Scan for the cell matching the given text and deliver its (x, y) coordinate at center. 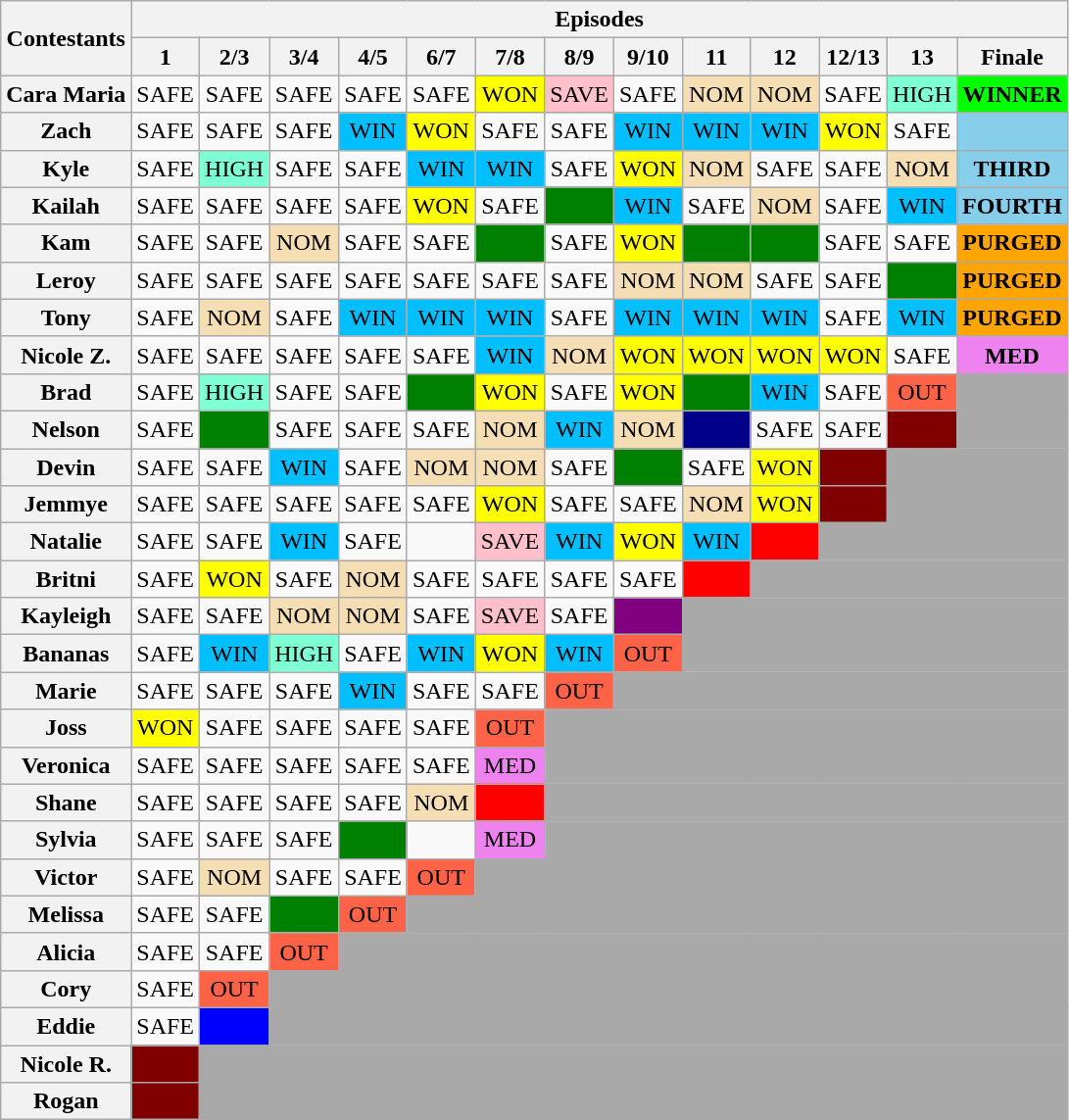
Nelson (67, 429)
Veronica (67, 765)
Finale (1011, 57)
Nicole R. (67, 1063)
Bananas (67, 654)
13 (921, 57)
Joss (67, 728)
Sylvia (67, 840)
FOURTH (1011, 206)
Melissa (67, 914)
Alicia (67, 951)
Marie (67, 691)
Victor (67, 877)
8/9 (580, 57)
Rogan (67, 1101)
THIRD (1011, 169)
Devin (67, 467)
7/8 (510, 57)
9/10 (648, 57)
Tony (67, 317)
Jemmye (67, 505)
3/4 (304, 57)
Kailah (67, 206)
Zach (67, 131)
Episodes (600, 20)
11 (716, 57)
Britni (67, 579)
12/13 (853, 57)
1 (166, 57)
Cory (67, 989)
12 (785, 57)
Kyle (67, 169)
Kayleigh (67, 616)
Nicole Z. (67, 355)
Kam (67, 243)
6/7 (441, 57)
4/5 (373, 57)
Leroy (67, 280)
Brad (67, 392)
Contestants (67, 38)
Shane (67, 803)
Eddie (67, 1026)
Cara Maria (67, 94)
Natalie (67, 542)
WINNER (1011, 94)
2/3 (235, 57)
